Return (x, y) of the center of cell containing provided text 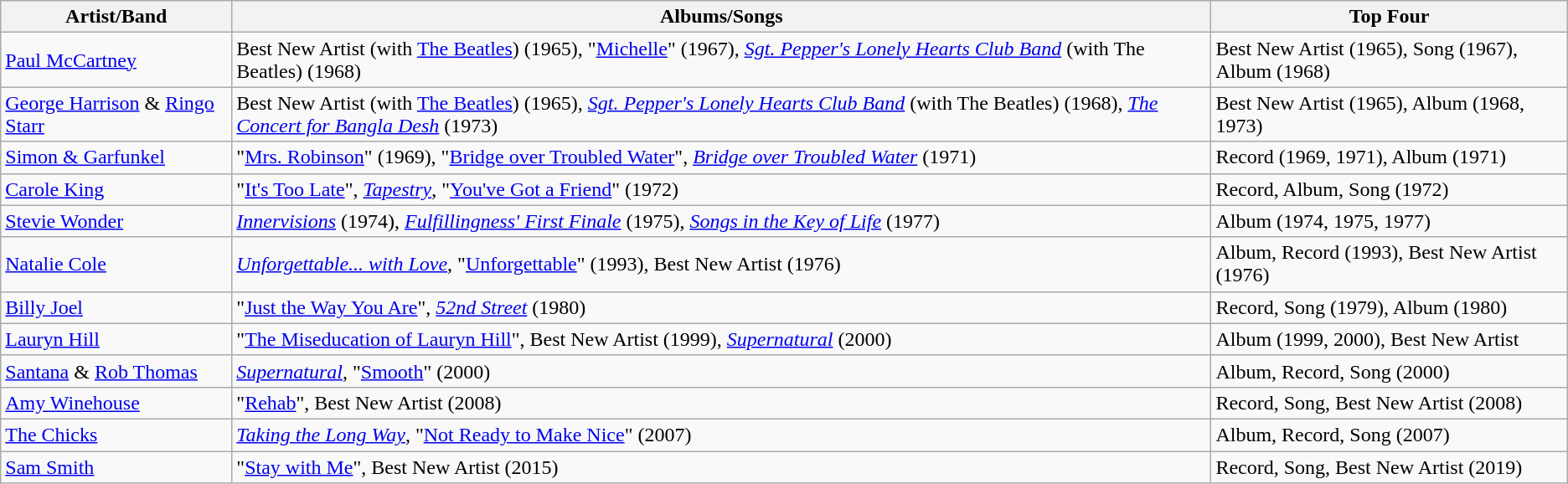
Album, Record, Song (2000) (1389, 371)
Taking the Long Way, "Not Ready to Make Nice" (2007) (722, 435)
Record, Song, Best New Artist (2019) (1389, 466)
Supernatural, "Smooth" (2000) (722, 371)
Artist/Band (116, 17)
"Stay with Me", Best New Artist (2015) (722, 466)
"Rehab", Best New Artist (2008) (722, 403)
"Just the Way You Are", 52nd Street (1980) (722, 307)
Stevie Wonder (116, 221)
Paul McCartney (116, 60)
Lauryn Hill (116, 339)
Billy Joel (116, 307)
"It's Too Late", Tapestry, "You've Got a Friend" (1972) (722, 189)
Top Four (1389, 17)
"Mrs. Robinson" (1969), "Bridge over Troubled Water", Bridge over Troubled Water (1971) (722, 157)
Album (1974, 1975, 1977) (1389, 221)
Best New Artist (with The Beatles) (1965), Sgt. Pepper's Lonely Hearts Club Band (with The Beatles) (1968), The Concert for Bangla Desh (1973) (722, 114)
Album (1999, 2000), Best New Artist (1389, 339)
Best New Artist (1965), Song (1967), Album (1968) (1389, 60)
Innervisions (1974), Fulfillingness' First Finale (1975), Songs in the Key of Life (1977) (722, 221)
The Chicks (116, 435)
"The Miseducation of Lauryn Hill", Best New Artist (1999), Supernatural (2000) (722, 339)
Albums/Songs (722, 17)
Santana & Rob Thomas (116, 371)
Record (1969, 1971), Album (1971) (1389, 157)
Record, Song, Best New Artist (2008) (1389, 403)
Unforgettable... with Love, "Unforgettable" (1993), Best New Artist (1976) (722, 265)
Sam Smith (116, 466)
George Harrison & Ringo Starr (116, 114)
Amy Winehouse (116, 403)
Album, Record (1993), Best New Artist (1976) (1389, 265)
Best New Artist (with The Beatles) (1965), "Michelle" (1967), Sgt. Pepper's Lonely Hearts Club Band (with The Beatles) (1968) (722, 60)
Simon & Garfunkel (116, 157)
Best New Artist (1965), Album (1968, 1973) (1389, 114)
Album, Record, Song (2007) (1389, 435)
Record, Album, Song (1972) (1389, 189)
Natalie Cole (116, 265)
Carole King (116, 189)
Record, Song (1979), Album (1980) (1389, 307)
